Return the (X, Y) coordinate for the center point of the cell that contains the specified text.  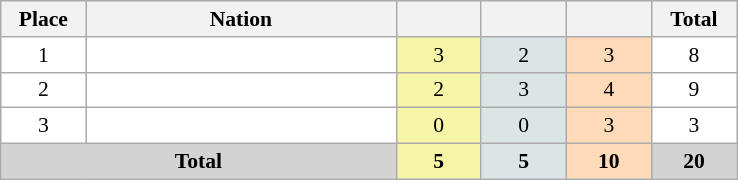
Nation (241, 19)
9 (694, 90)
10 (608, 162)
1 (44, 55)
4 (608, 90)
8 (694, 55)
20 (694, 162)
Place (44, 19)
